Find where the given text appears and provide that cell's center as [X, Y] coordinate. 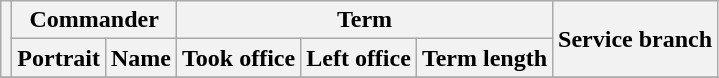
Commander [94, 20]
Left office [359, 58]
Portrait [59, 58]
Term length [484, 58]
Service branch [636, 39]
Took office [239, 58]
Term [365, 20]
Name [140, 58]
